For the text-containing cell, return its midpoint in [x, y] coordinate format. 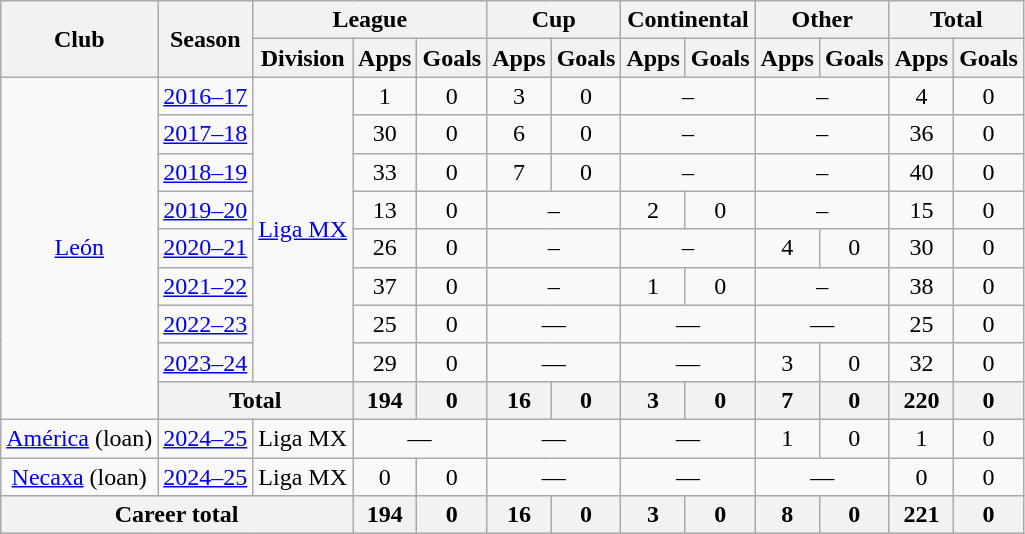
15 [921, 210]
2017–18 [206, 134]
33 [385, 172]
Division [303, 58]
Cup [554, 20]
26 [385, 248]
2019–20 [206, 210]
2018–19 [206, 172]
36 [921, 134]
Continental [688, 20]
6 [519, 134]
Season [206, 39]
2023–24 [206, 362]
Club [80, 39]
221 [921, 515]
29 [385, 362]
Necaxa (loan) [80, 477]
América (loan) [80, 438]
38 [921, 286]
2020–21 [206, 248]
2021–22 [206, 286]
8 [787, 515]
League [370, 20]
2022–23 [206, 324]
2016–17 [206, 96]
León [80, 248]
Other [822, 20]
40 [921, 172]
13 [385, 210]
32 [921, 362]
2 [653, 210]
Career total [177, 515]
37 [385, 286]
220 [921, 400]
